Return [X, Y] of the center of cell containing provided text 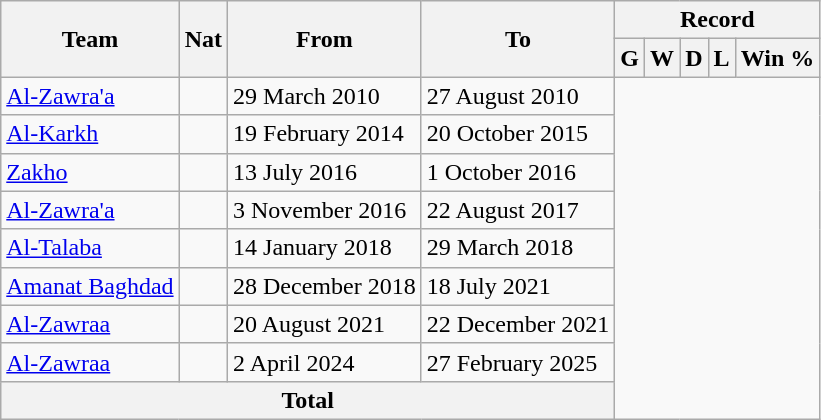
Al-Talaba [90, 248]
W [662, 58]
29 March 2010 [325, 96]
From [325, 39]
Amanat Baghdad [90, 286]
Total [308, 400]
20 August 2021 [325, 324]
3 November 2016 [325, 210]
27 February 2025 [518, 362]
L [722, 58]
Team [90, 39]
22 December 2021 [518, 324]
19 February 2014 [325, 134]
Nat [203, 39]
28 December 2018 [325, 286]
2 April 2024 [325, 362]
Win % [778, 58]
Record [718, 20]
1 October 2016 [518, 172]
20 October 2015 [518, 134]
18 July 2021 [518, 286]
Al-Karkh [90, 134]
14 January 2018 [325, 248]
G [630, 58]
29 March 2018 [518, 248]
27 August 2010 [518, 96]
Zakho [90, 172]
13 July 2016 [325, 172]
D [694, 58]
22 August 2017 [518, 210]
To [518, 39]
